Find where the given text appears and provide that cell's center as [x, y] coordinate. 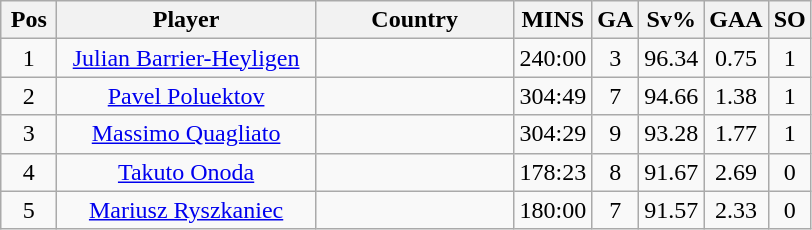
Takuto Onoda [186, 172]
1.38 [736, 96]
Sv% [672, 20]
Julian Barrier-Heyligen [186, 58]
304:29 [553, 134]
8 [616, 172]
96.34 [672, 58]
5 [29, 210]
240:00 [553, 58]
MINS [553, 20]
2.69 [736, 172]
93.28 [672, 134]
GAA [736, 20]
Mariusz Ryszkaniec [186, 210]
304:49 [553, 96]
178:23 [553, 172]
2 [29, 96]
GA [616, 20]
Pavel Poluektov [186, 96]
4 [29, 172]
Massimo Quagliato [186, 134]
9 [616, 134]
180:00 [553, 210]
94.66 [672, 96]
Pos [29, 20]
Player [186, 20]
2.33 [736, 210]
Country [414, 20]
SO [790, 20]
91.57 [672, 210]
1.77 [736, 134]
91.67 [672, 172]
0.75 [736, 58]
